From the cell containing the given text, extract its center point as (x, y) coordinate. 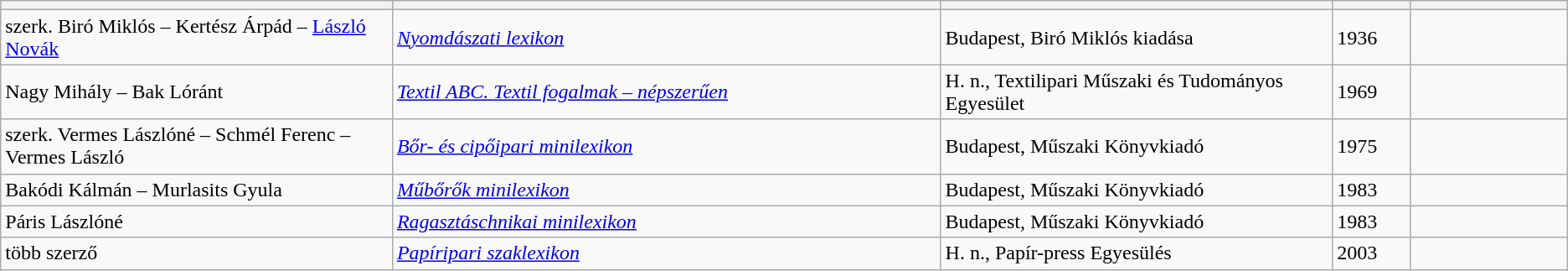
Textil ABC. Textil fogalmak – népszerűen (667, 92)
Nagy Mihály – Bak Lóránt (197, 92)
Papíripari szaklexikon (667, 253)
Páris Lászlóné (197, 221)
1969 (1372, 92)
több szerző (197, 253)
Budapest, Biró Miklós kiadása (1137, 37)
Műbőrők minilexikon (667, 190)
Nyomdászati lexikon (667, 37)
1975 (1372, 146)
Bőr- és cipőipari minilexikon (667, 146)
Bakódi Kálmán – Murlasits Gyula (197, 190)
H. n., Papír-press Egyesülés (1137, 253)
2003 (1372, 253)
Ragasztáschnikai minilexikon (667, 221)
szerk. Biró Miklós – Kertész Árpád – László Novák (197, 37)
szerk. Vermes Lászlóné – Schmél Ferenc – Vermes László (197, 146)
H. n., Textilipari Műszaki és Tudományos Egyesület (1137, 92)
1936 (1372, 37)
